Scan for the cell matching the given text and deliver its [X, Y] coordinate at center. 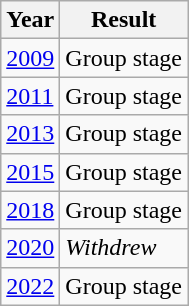
Year [30, 20]
2018 [30, 210]
2020 [30, 248]
2011 [30, 96]
2013 [30, 134]
2009 [30, 58]
2015 [30, 172]
2022 [30, 286]
Withdrew [124, 248]
Result [124, 20]
